For the text-containing cell, return its midpoint in (X, Y) coordinate format. 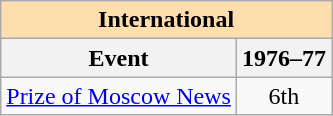
1976–77 (284, 58)
International (166, 20)
Event (119, 58)
6th (284, 96)
Prize of Moscow News (119, 96)
